Pinpoint the cell where the given text exists, returning its (x, y) midpoint coordinate. 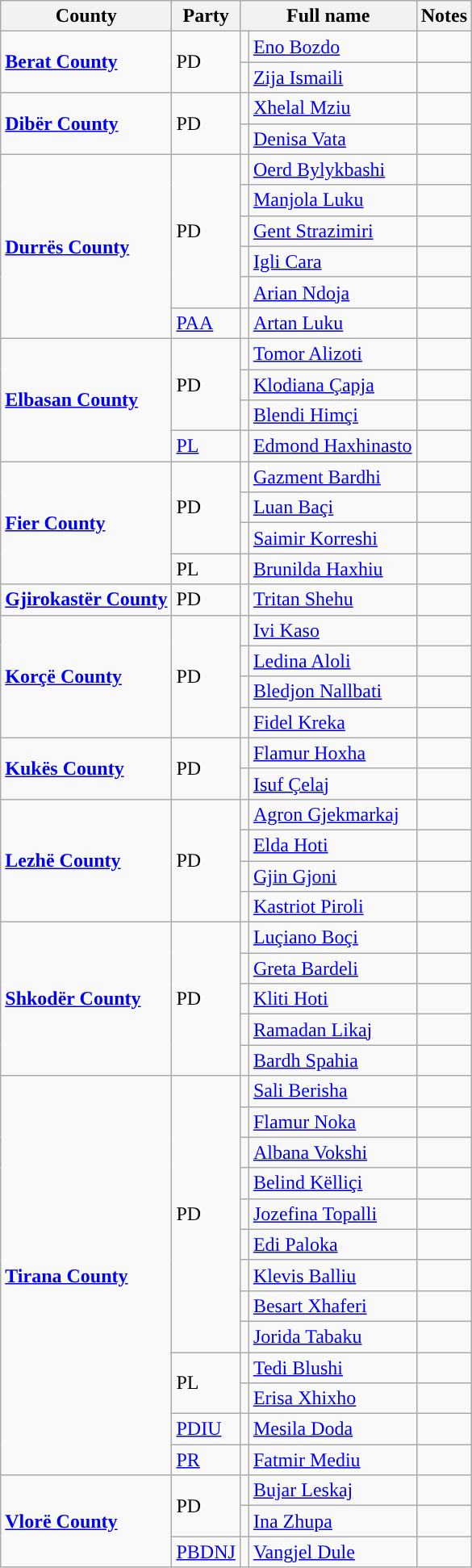
Edmond Haxhinasto (332, 446)
Sali Berisha (332, 1091)
Kastriot Piroli (332, 907)
Fatmir Mediu (332, 1460)
Denisa Vata (332, 139)
Artan Luku (332, 323)
Zija Ismaili (332, 77)
Greta Bardeli (332, 968)
Klevis Balliu (332, 1275)
Vlorë County (86, 1521)
Tedi Blushi (332, 1368)
Mesila Doda (332, 1429)
Brunilda Haxhiu (332, 569)
PAA (206, 323)
Manjola Luku (332, 200)
Tirana County (86, 1275)
Berat County (86, 62)
Flamur Hoxha (332, 753)
Besart Xhaferi (332, 1306)
Erisa Xhixho (332, 1399)
Ramadan Likaj (332, 1030)
Gazment Bardhi (332, 477)
Shkodër County (86, 999)
Gjin Gjoni (332, 876)
Fidel Kreka (332, 722)
Flamur Noka (332, 1122)
Notes (444, 16)
Jorida Tabaku (332, 1336)
Klodiana Çapja (332, 385)
Edi Paloka (332, 1244)
Dibër County (86, 123)
Kliti Hoti (332, 999)
Fier County (86, 523)
Ivi Kaso (332, 630)
Bujar Leskaj (332, 1491)
Elda Hoti (332, 845)
Eno Bozdo (332, 47)
Agron Gjekmarkaj (332, 814)
Party (206, 16)
Ina Zhupa (332, 1521)
Tomor Alizoti (332, 353)
Ledina Aloli (332, 661)
Blendi Himçi (332, 416)
Saimir Korreshi (332, 538)
PDIU (206, 1429)
County (86, 16)
Albana Vokshi (332, 1152)
Belind Këlliçi (332, 1183)
Bledjon Nallbati (332, 692)
Jozefina Topalli (332, 1214)
Isuf Çelaj (332, 784)
Elbasan County (86, 399)
Luan Baçi (332, 508)
PR (206, 1460)
Igli Cara (332, 261)
PBDNJ (206, 1552)
Vangjel Dule (332, 1552)
Xhelal Mziu (332, 108)
Lezhë County (86, 860)
Tritan Shehu (332, 600)
Bardh Spahia (332, 1060)
Gent Strazimiri (332, 231)
Oerd Bylykbashi (332, 169)
Arian Ndoja (332, 292)
Gjirokastër County (86, 600)
Korçë County (86, 676)
Full name (328, 16)
Kukës County (86, 768)
Luçiano Boçi (332, 938)
Durrës County (86, 246)
